Return (X, Y) of the center of cell containing provided text 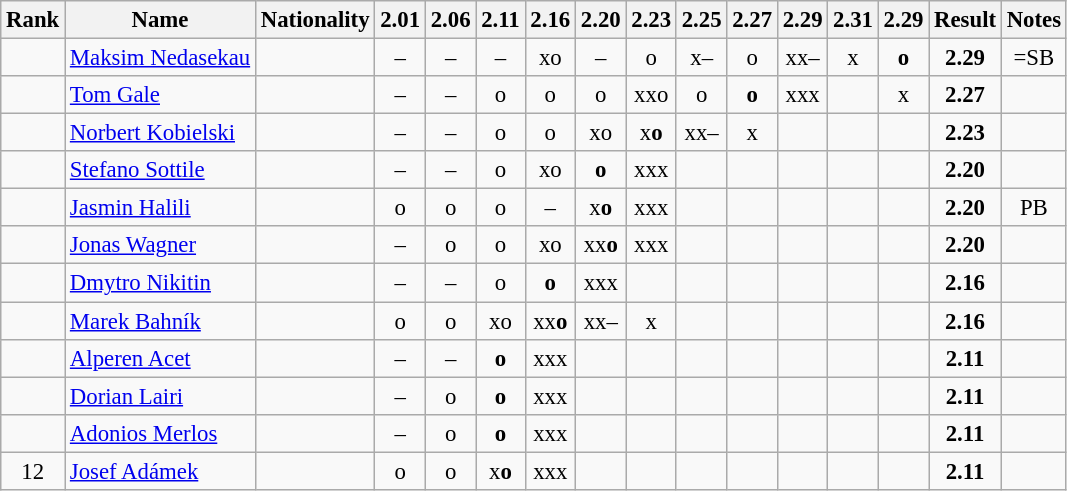
Nationality (314, 20)
Jasmin Halili (160, 208)
2.31 (853, 20)
PB (1034, 208)
Tom Gale (160, 95)
2.25 (701, 20)
Stefano Sottile (160, 170)
Marek Bahník (160, 321)
=SB (1034, 58)
Name (160, 20)
Result (966, 20)
Rank (33, 20)
Adonios Merlos (160, 433)
Norbert Kobielski (160, 133)
x– (701, 58)
Maksim Nedasekau (160, 58)
Jonas Wagner (160, 245)
Notes (1034, 20)
Dmytro Nikitin (160, 283)
Josef Adámek (160, 471)
2.01 (400, 20)
Alperen Acet (160, 358)
2.06 (450, 20)
Dorian Lairi (160, 396)
12 (33, 471)
